Determine the (X, Y) coordinate at the center of the cell enclosing the given text.  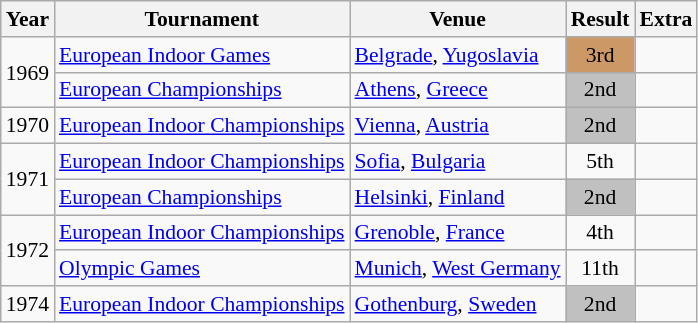
Helsinki, Finland (458, 197)
Vienna, Austria (458, 126)
European Indoor Games (202, 55)
1972 (28, 250)
11th (600, 269)
Olympic Games (202, 269)
1971 (28, 180)
1974 (28, 304)
4th (600, 233)
Venue (458, 19)
Sofia, Bulgaria (458, 162)
Belgrade, Yugoslavia (458, 55)
Athens, Greece (458, 90)
Year (28, 19)
Munich, West Germany (458, 269)
Gothenburg, Sweden (458, 304)
Extra (666, 19)
Grenoble, France (458, 233)
3rd (600, 55)
Result (600, 19)
1970 (28, 126)
5th (600, 162)
1969 (28, 72)
Tournament (202, 19)
